Detect which cell encompasses the target text, then output its [X, Y] center coordinate. 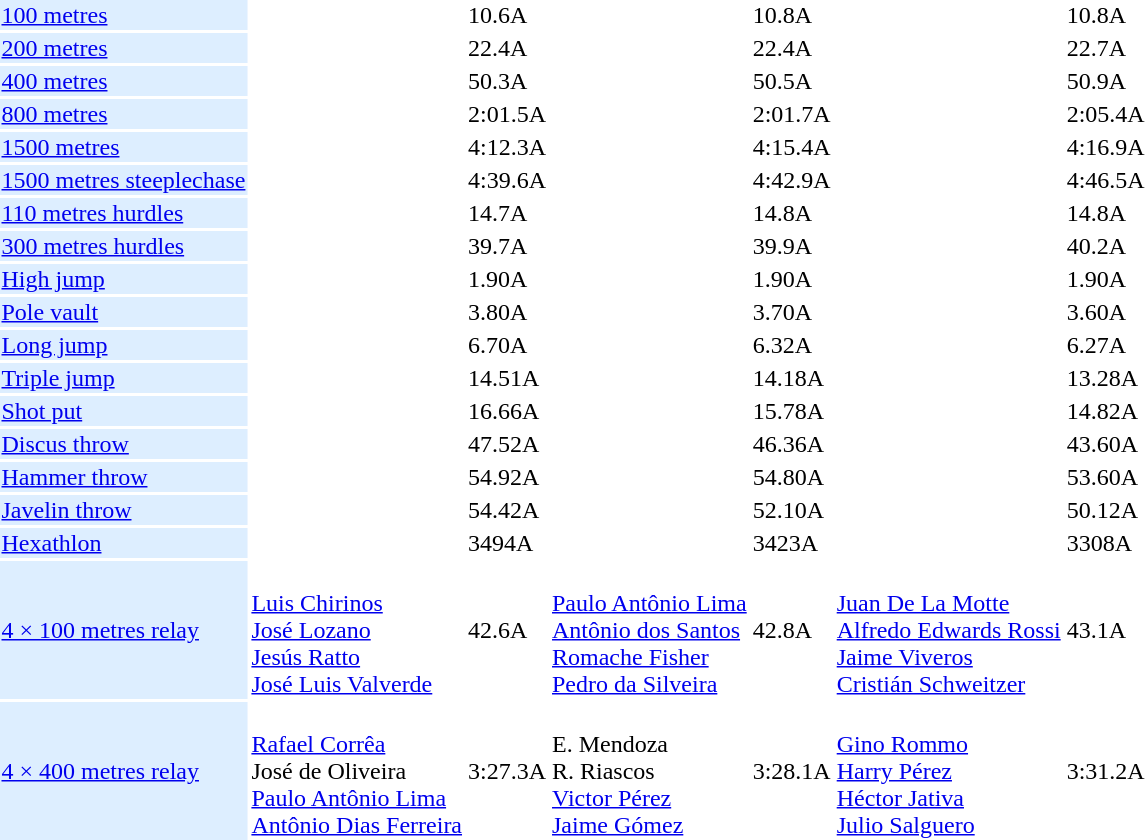
100 metres [124, 15]
110 metres hurdles [124, 213]
39.7A [508, 246]
Rafael Corrêa José de Oliveira Paulo Antônio Lima Antônio Dias Ferreira [357, 771]
14.18A [792, 378]
Pole vault [124, 312]
47.52A [508, 444]
4:12.3A [508, 147]
Hammer throw [124, 477]
46.36A [792, 444]
E. Mendoza R. Riascos Victor Pérez Jaime Gómez [650, 771]
4:15.4A [792, 147]
200 metres [124, 48]
Long jump [124, 345]
1500 metres [124, 147]
Javelin throw [124, 510]
1500 metres steeplechase [124, 180]
4:39.6A [508, 180]
300 metres hurdles [124, 246]
42.8A [792, 630]
Discus throw [124, 444]
400 metres [124, 81]
Hexathlon [124, 543]
14.51A [508, 378]
16.66A [508, 411]
10.8A [792, 15]
6.32A [792, 345]
14.8A [792, 213]
54.80A [792, 477]
Juan De La Motte Alfredo Edwards Rossi Jaime Viveros Cristián Schweitzer [948, 630]
4:42.9A [792, 180]
54.92A [508, 477]
3.70A [792, 312]
Luis Chirinos José Lozano Jesús Ratto José Luis Valverde [357, 630]
50.3A [508, 81]
3:27.3A [508, 771]
Gino Rommo Harry Pérez Héctor Jativa Julio Salguero [948, 771]
High jump [124, 279]
15.78A [792, 411]
Shot put [124, 411]
10.6A [508, 15]
Paulo Antônio Lima Antônio dos Santos Romache Fisher Pedro da Silveira [650, 630]
3423A [792, 543]
3494A [508, 543]
2:01.7A [792, 114]
800 metres [124, 114]
50.5A [792, 81]
4 × 100 metres relay [124, 630]
3.80A [508, 312]
4 × 400 metres relay [124, 771]
39.9A [792, 246]
3:28.1A [792, 771]
Triple jump [124, 378]
2:01.5A [508, 114]
6.70A [508, 345]
52.10A [792, 510]
54.42A [508, 510]
14.7A [508, 213]
42.6A [508, 630]
